From the cell containing the given text, extract its center point as (x, y) coordinate. 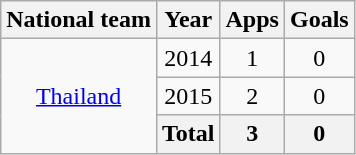
Year (188, 20)
1 (252, 58)
2015 (188, 96)
National team (79, 20)
2014 (188, 58)
3 (252, 134)
2 (252, 96)
Thailand (79, 96)
Goals (319, 20)
Apps (252, 20)
Total (188, 134)
